Output the [x, y] coordinate of the center of the cell containing the given text.  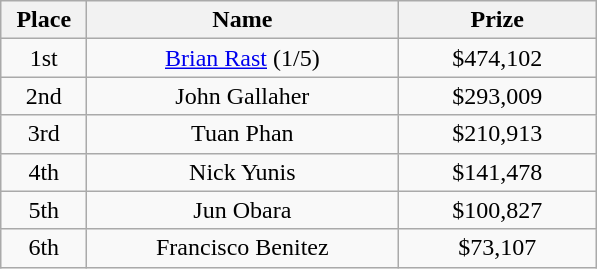
$100,827 [498, 210]
$210,913 [498, 134]
$73,107 [498, 248]
$293,009 [498, 96]
Nick Yunis [242, 172]
Place [44, 20]
Francisco Benitez [242, 248]
Brian Rast (1/5) [242, 58]
4th [44, 172]
3rd [44, 134]
John Gallaher [242, 96]
1st [44, 58]
Prize [498, 20]
$474,102 [498, 58]
Name [242, 20]
2nd [44, 96]
Tuan Phan [242, 134]
Jun Obara [242, 210]
5th [44, 210]
$141,478 [498, 172]
6th [44, 248]
